Locate the cell with the specified text and output its [X, Y] center coordinate. 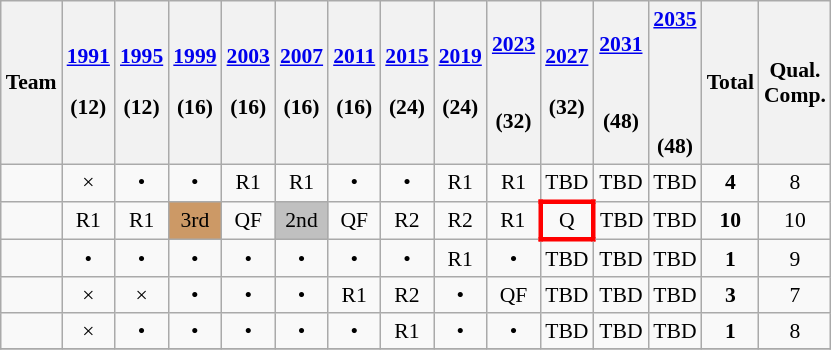
3rd [194, 220]
4 [730, 182]
2023(32) [514, 82]
2015(24) [406, 82]
2035(48) [674, 82]
1999(16) [194, 82]
3 [730, 295]
2031(48) [620, 82]
2019(24) [460, 82]
7 [795, 295]
Team [32, 82]
2011(16) [354, 82]
1995(12) [142, 82]
2003(16) [248, 82]
1991(12) [88, 82]
2nd [302, 220]
2027(32) [566, 82]
9 [795, 258]
2007(16) [302, 82]
Q [566, 220]
Total [730, 82]
Qual.Comp. [795, 82]
